Determine the [X, Y] coordinate at the center of the cell enclosing the given text.  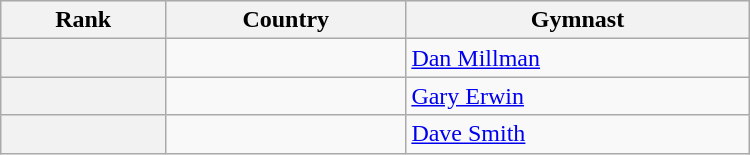
Dave Smith [578, 134]
Gary Erwin [578, 96]
Country [286, 20]
Rank [84, 20]
Gymnast [578, 20]
Dan Millman [578, 58]
